Extract the [x, y] coordinate from the center of the cell holding the provided text.  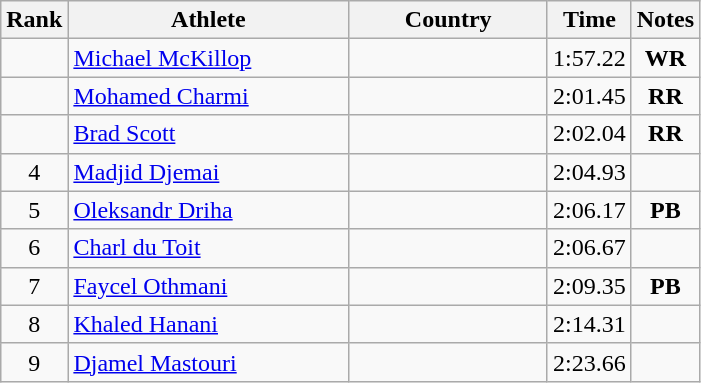
2:23.66 [589, 362]
2:01.45 [589, 96]
2:09.35 [589, 286]
Khaled Hanani [208, 324]
Country [448, 20]
6 [34, 248]
2:06.17 [589, 210]
8 [34, 324]
Notes [665, 20]
Mohamed Charmi [208, 96]
7 [34, 286]
1:57.22 [589, 58]
Oleksandr Driha [208, 210]
5 [34, 210]
WR [665, 58]
Michael McKillop [208, 58]
Djamel Mastouri [208, 362]
2:02.04 [589, 134]
2:04.93 [589, 172]
Time [589, 20]
Rank [34, 20]
Charl du Toit [208, 248]
4 [34, 172]
9 [34, 362]
Faycel Othmani [208, 286]
2:14.31 [589, 324]
Athlete [208, 20]
Brad Scott [208, 134]
Madjid Djemai [208, 172]
2:06.67 [589, 248]
